Find where the given text appears and provide that cell's center as [X, Y] coordinate. 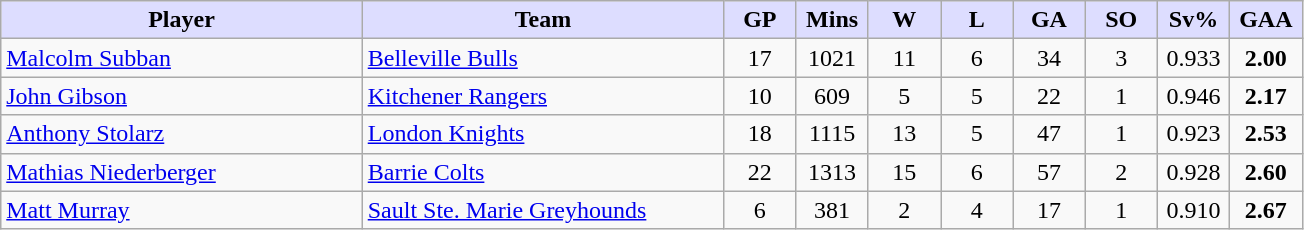
Kitchener Rangers [542, 96]
11 [904, 58]
1115 [832, 134]
3 [1121, 58]
57 [1049, 172]
L [976, 20]
381 [832, 210]
Malcolm Subban [182, 58]
34 [1049, 58]
2.53 [1266, 134]
1021 [832, 58]
0.923 [1193, 134]
2.67 [1266, 210]
London Knights [542, 134]
Belleville Bulls [542, 58]
18 [760, 134]
2.17 [1266, 96]
Anthony Stolarz [182, 134]
0.928 [1193, 172]
13 [904, 134]
1313 [832, 172]
GA [1049, 20]
10 [760, 96]
2.00 [1266, 58]
4 [976, 210]
0.910 [1193, 210]
0.933 [1193, 58]
GAA [1266, 20]
Mins [832, 20]
John Gibson [182, 96]
Team [542, 20]
609 [832, 96]
Matt Murray [182, 210]
GP [760, 20]
0.946 [1193, 96]
2.60 [1266, 172]
SO [1121, 20]
Sault Ste. Marie Greyhounds [542, 210]
Player [182, 20]
Barrie Colts [542, 172]
W [904, 20]
15 [904, 172]
Mathias Niederberger [182, 172]
47 [1049, 134]
Sv% [1193, 20]
